Find where the given text appears and provide that cell's center as [X, Y] coordinate. 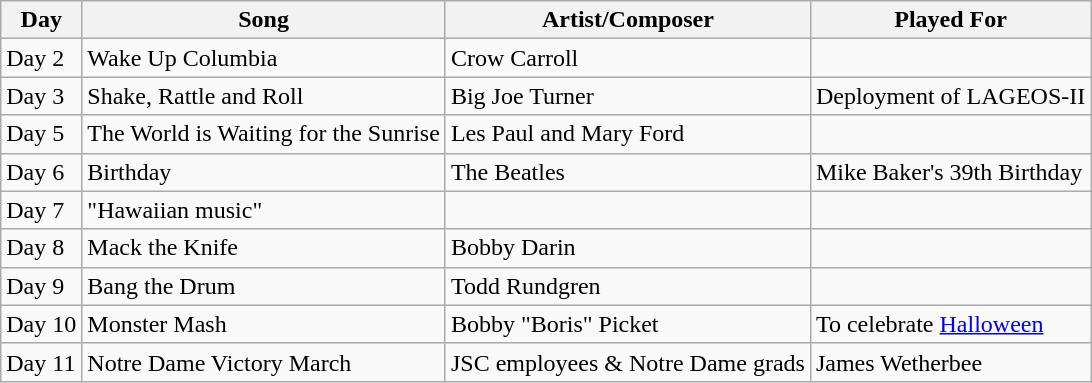
Birthday [264, 172]
Deployment of LAGEOS-II [950, 96]
Day 7 [42, 210]
Day 10 [42, 324]
The World is Waiting for the Sunrise [264, 134]
Monster Mash [264, 324]
Day 6 [42, 172]
Song [264, 20]
Day 11 [42, 362]
Mack the Knife [264, 248]
Notre Dame Victory March [264, 362]
Bobby "Boris" Picket [628, 324]
Day 8 [42, 248]
Crow Carroll [628, 58]
Shake, Rattle and Roll [264, 96]
"Hawaiian music" [264, 210]
Played For [950, 20]
Todd Rundgren [628, 286]
Artist/Composer [628, 20]
James Wetherbee [950, 362]
To celebrate Halloween [950, 324]
JSC employees & Notre Dame grads [628, 362]
Bobby Darin [628, 248]
Day 3 [42, 96]
Bang the Drum [264, 286]
Day 9 [42, 286]
Day 5 [42, 134]
Les Paul and Mary Ford [628, 134]
Day [42, 20]
Mike Baker's 39th Birthday [950, 172]
Big Joe Turner [628, 96]
Day 2 [42, 58]
Wake Up Columbia [264, 58]
The Beatles [628, 172]
